Provide the (x, y) coordinate of the cell's center where the given text is located.  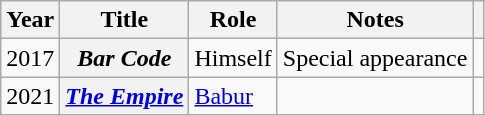
Role (233, 20)
Bar Code (124, 58)
2021 (30, 96)
Special appearance (375, 58)
Babur (233, 96)
Year (30, 20)
2017 (30, 58)
The Empire (124, 96)
Himself (233, 58)
Title (124, 20)
Notes (375, 20)
